Scan for the cell matching the given text and deliver its [X, Y] coordinate at center. 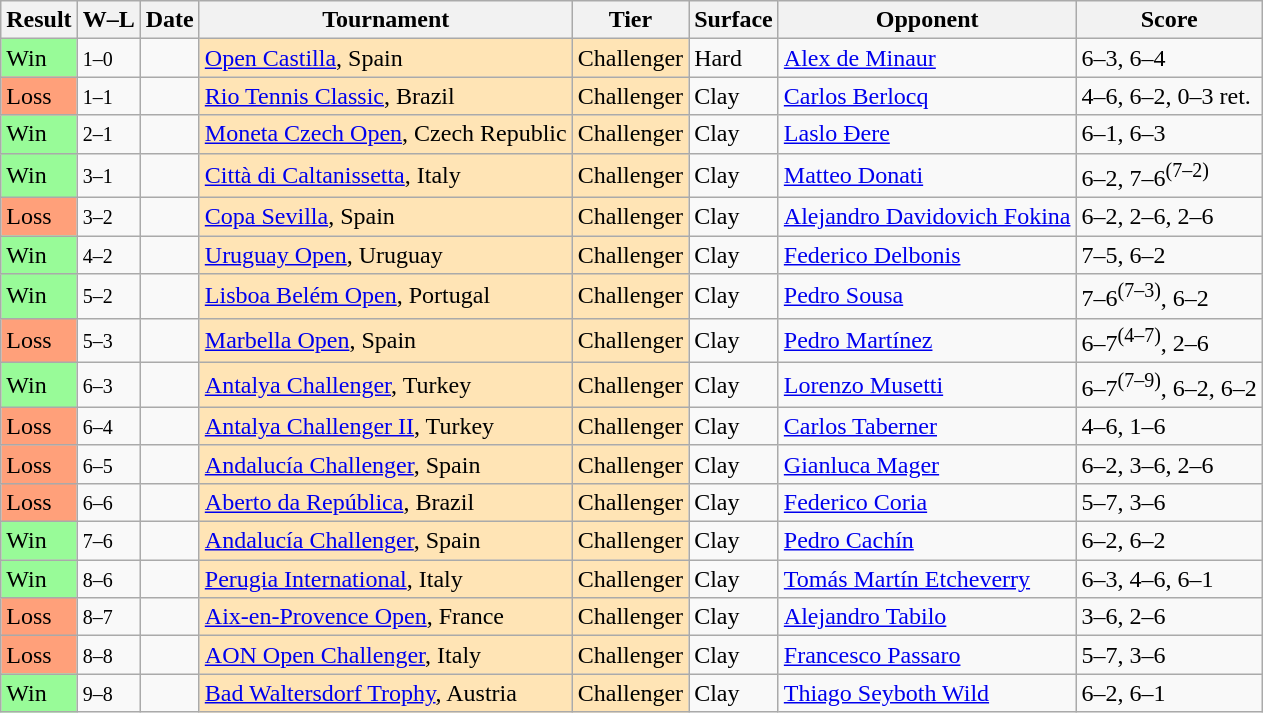
3–6, 2–6 [1169, 617]
6–2, 3–6, 2–6 [1169, 464]
Tier [630, 20]
Surface [734, 20]
2–1 [108, 134]
6–5 [108, 464]
5–3 [108, 340]
Carlos Berlocq [927, 96]
Laslo Đere [927, 134]
Gianluca Mager [927, 464]
3–1 [108, 176]
Uruguay Open, Uruguay [386, 255]
Date [170, 20]
6–6 [108, 502]
6–2, 7–6(7–2) [1169, 176]
Copa Sevilla, Spain [386, 217]
Alejandro Davidovich Fokina [927, 217]
6–3, 4–6, 6–1 [1169, 579]
Antalya Challenger II, Turkey [386, 426]
5–2 [108, 296]
4–6, 6–2, 0–3 ret. [1169, 96]
7–6(7–3), 6–2 [1169, 296]
8–7 [108, 617]
1–1 [108, 96]
6–7(7–9), 6–2, 6–2 [1169, 386]
Matteo Donati [927, 176]
Tomás Martín Etcheverry [927, 579]
Result [39, 20]
Alejandro Tabilo [927, 617]
8–8 [108, 655]
Open Castilla, Spain [386, 58]
Rio Tennis Classic, Brazil [386, 96]
Marbella Open, Spain [386, 340]
Tournament [386, 20]
6–3 [108, 386]
6–2, 2–6, 2–6 [1169, 217]
Pedro Martínez [927, 340]
Alex de Minaur [927, 58]
Lisboa Belém Open, Portugal [386, 296]
Lorenzo Musetti [927, 386]
4–6, 1–6 [1169, 426]
Francesco Passaro [927, 655]
3–2 [108, 217]
6–3, 6–4 [1169, 58]
Aix-en-Provence Open, France [386, 617]
Pedro Cachín [927, 541]
Perugia International, Italy [386, 579]
7–5, 6–2 [1169, 255]
W–L [108, 20]
4–2 [108, 255]
Federico Coria [927, 502]
Hard [734, 58]
6–7(4–7), 2–6 [1169, 340]
7–6 [108, 541]
Bad Waltersdorf Trophy, Austria [386, 693]
8–6 [108, 579]
Thiago Seyboth Wild [927, 693]
1–0 [108, 58]
Score [1169, 20]
6–4 [108, 426]
Città di Caltanissetta, Italy [386, 176]
Pedro Sousa [927, 296]
Federico Delbonis [927, 255]
AON Open Challenger, Italy [386, 655]
9–8 [108, 693]
6–1, 6–3 [1169, 134]
Opponent [927, 20]
Aberto da República, Brazil [386, 502]
6–2, 6–2 [1169, 541]
Antalya Challenger, Turkey [386, 386]
Moneta Czech Open, Czech Republic [386, 134]
6–2, 6–1 [1169, 693]
Carlos Taberner [927, 426]
